Return (X, Y) of the center of cell containing provided text 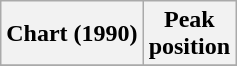
Peak position (189, 34)
Chart (1990) (72, 34)
